Provide the [X, Y] coordinate of the cell's center where the given text is located.  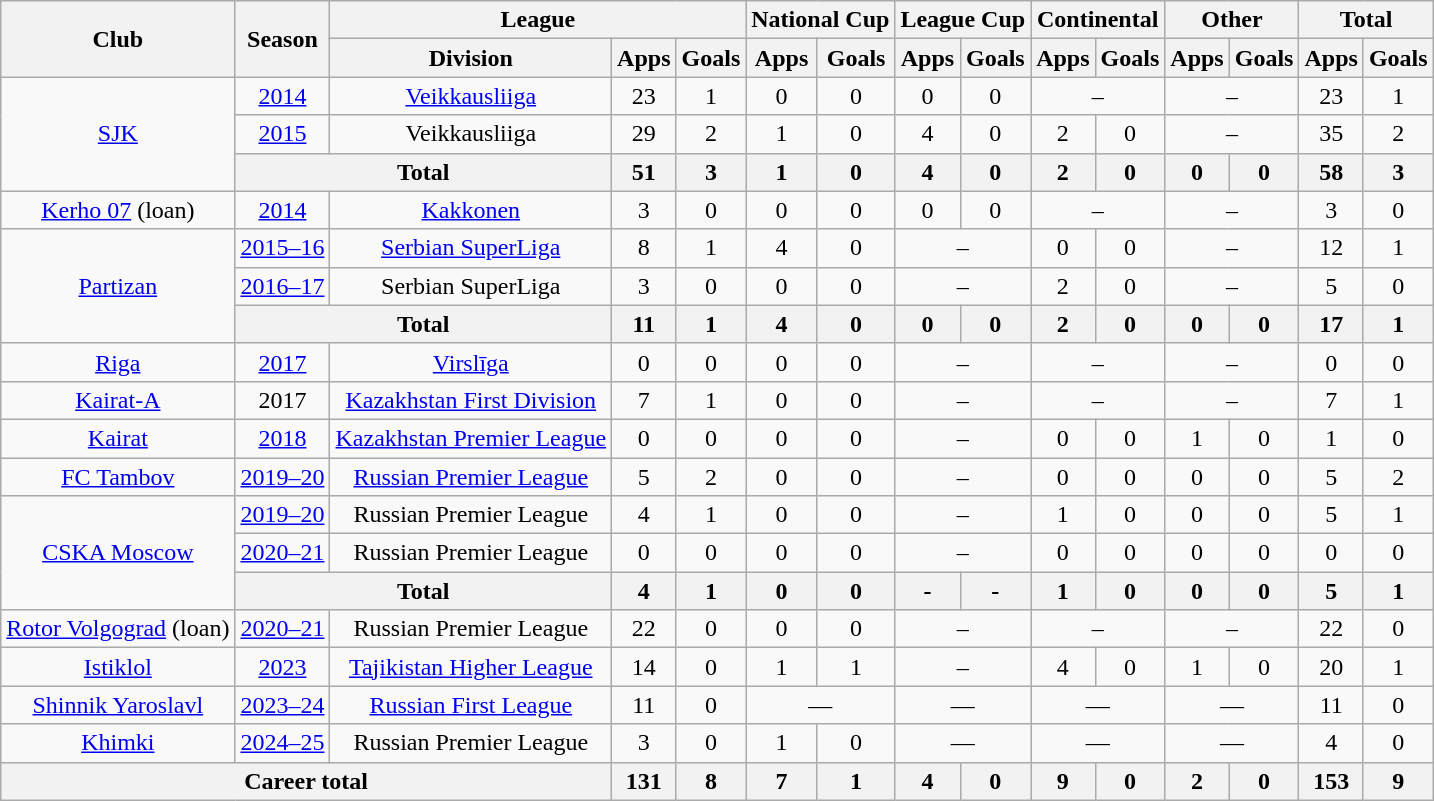
Division [471, 58]
Partizan [118, 286]
131 [644, 781]
Other [1232, 20]
58 [1331, 172]
2023–24 [282, 705]
153 [1331, 781]
Kazakhstan Premier League [471, 438]
2016–17 [282, 286]
CSKA Moscow [118, 553]
Kairat [118, 438]
12 [1331, 248]
National Cup [820, 20]
Rotor Volgograd (loan) [118, 629]
Shinnik Yaroslavl [118, 705]
Khimki [118, 743]
Continental [1098, 20]
2015–16 [282, 248]
20 [1331, 667]
Tajikistan Higher League [471, 667]
Kerho 07 (loan) [118, 210]
29 [644, 134]
Club [118, 39]
Kazakhstan First Division [471, 400]
League [538, 20]
Virslīga [471, 362]
Russian First League [471, 705]
League Cup [963, 20]
Kakkonen [471, 210]
Istiklol [118, 667]
2024–25 [282, 743]
51 [644, 172]
Kairat-A [118, 400]
SJK [118, 134]
2023 [282, 667]
2015 [282, 134]
17 [1331, 324]
Riga [118, 362]
2018 [282, 438]
14 [644, 667]
35 [1331, 134]
Career total [306, 781]
Season [282, 39]
FC Tambov [118, 477]
